Provide the (X, Y) coordinate of the cell's center where the given text is located.  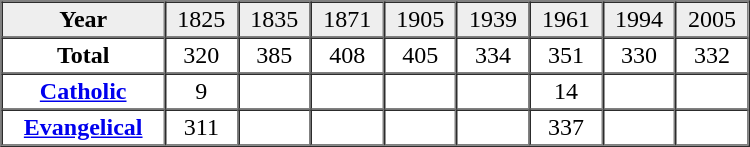
337 (566, 128)
311 (202, 128)
405 (420, 56)
1825 (202, 20)
1994 (640, 20)
Year (84, 20)
2005 (712, 20)
14 (566, 92)
Total (84, 56)
Catholic (84, 92)
351 (566, 56)
1905 (420, 20)
1939 (494, 20)
334 (494, 56)
1835 (274, 20)
Evangelical (84, 128)
320 (202, 56)
408 (348, 56)
330 (640, 56)
9 (202, 92)
332 (712, 56)
1871 (348, 20)
1961 (566, 20)
385 (274, 56)
